From the cell containing the given text, extract its center point as [X, Y] coordinate. 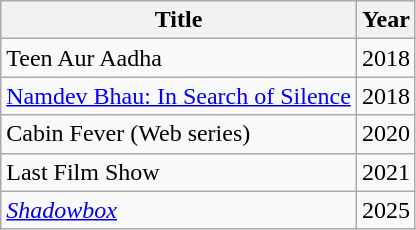
Shadowbox [179, 210]
Year [386, 20]
Cabin Fever (Web series) [179, 134]
2025 [386, 210]
2021 [386, 172]
Teen Aur Aadha [179, 58]
Title [179, 20]
2020 [386, 134]
Last Film Show [179, 172]
Namdev Bhau: In Search of Silence [179, 96]
